Output the (x, y) coordinate of the center of the cell containing the given text.  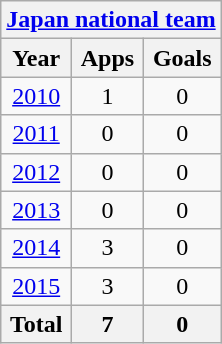
Year (36, 58)
Total (36, 324)
2014 (36, 248)
2010 (36, 96)
Japan national team (111, 20)
2013 (36, 210)
2015 (36, 286)
Goals (182, 58)
7 (108, 324)
2012 (36, 172)
1 (108, 96)
2011 (36, 134)
Apps (108, 58)
